Identify which cell holds the provided text, then report its (x, y) central coordinate. 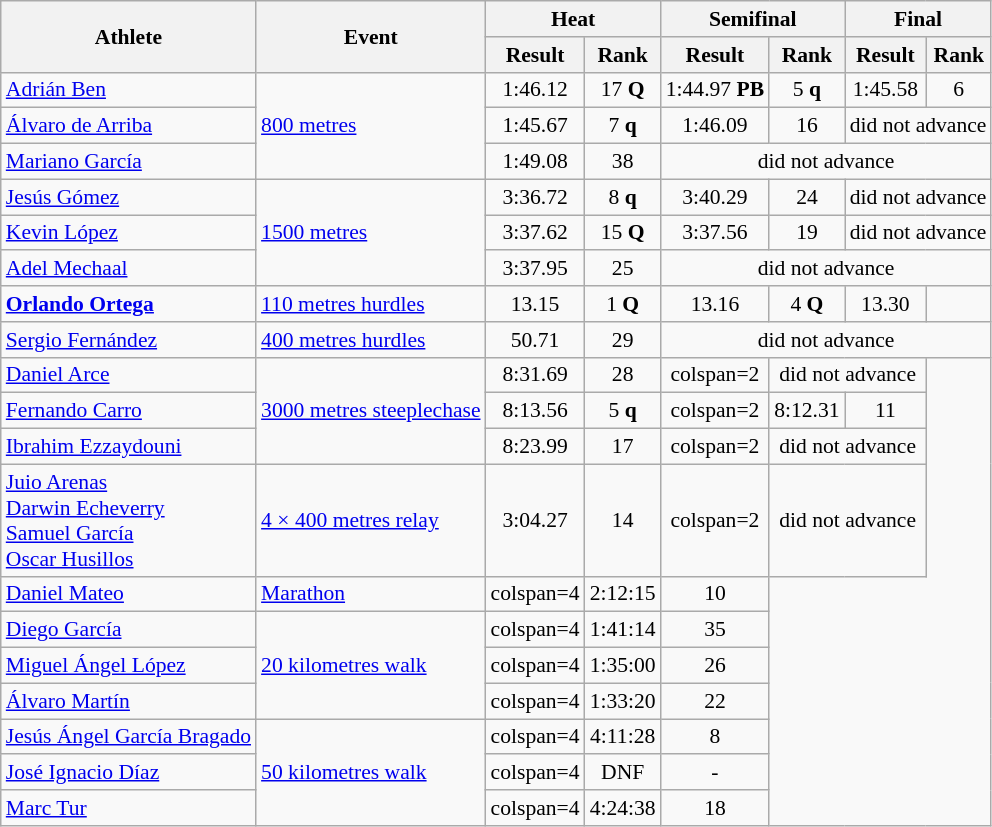
8:23.99 (536, 447)
110 metres hurdles (371, 304)
Orlando Ortega (128, 304)
20 kilometres walk (371, 666)
800 metres (371, 126)
Mariano García (128, 162)
15 Q (623, 233)
Miguel Ángel López (128, 666)
Athlete (128, 36)
DNF (623, 773)
4:11:28 (623, 737)
10 (715, 594)
3:37.95 (536, 269)
Final (918, 19)
4:24:38 (623, 808)
17 Q (623, 90)
1 Q (623, 304)
Sergio Fernández (128, 340)
Semifinal (753, 19)
28 (623, 375)
8 (715, 737)
Daniel Mateo (128, 594)
1:45.67 (536, 126)
4 × 400 metres relay (371, 520)
3:37.62 (536, 233)
11 (886, 411)
1:49.08 (536, 162)
29 (623, 340)
Álvaro Martín (128, 701)
22 (715, 701)
8 q (623, 197)
3000 metres steeplechase (371, 410)
8:13.56 (536, 411)
16 (806, 126)
13.16 (715, 304)
1:45.58 (886, 90)
José Ignacio Díaz (128, 773)
17 (623, 447)
Jesús Gómez (128, 197)
50 kilometres walk (371, 772)
Heat (574, 19)
1:46.12 (536, 90)
1:46.09 (715, 126)
8:31.69 (536, 375)
1:44.97 PB (715, 90)
Diego García (128, 630)
3:04.27 (536, 520)
Fernando Carro (128, 411)
3:36.72 (536, 197)
8:12.31 (806, 411)
Adel Mechaal (128, 269)
35 (715, 630)
1:35:00 (623, 666)
19 (806, 233)
Álvaro de Arriba (128, 126)
25 (623, 269)
7 q (623, 126)
6 (958, 90)
4 Q (806, 304)
Marc Tur (128, 808)
26 (715, 666)
1:41:14 (623, 630)
1500 metres (371, 232)
1:33:20 (623, 701)
13.15 (536, 304)
Daniel Arce (128, 375)
Event (371, 36)
38 (623, 162)
2:12:15 (623, 594)
50.71 (536, 340)
Jesús Ángel García Bragado (128, 737)
3:40.29 (715, 197)
Ibrahim Ezzaydouni (128, 447)
18 (715, 808)
400 metres hurdles (371, 340)
24 (806, 197)
13.30 (886, 304)
Marathon (371, 594)
Juio ArenasDarwin EcheverrySamuel GarcíaOscar Husillos (128, 520)
14 (623, 520)
3:37.56 (715, 233)
Kevin López (128, 233)
Adrián Ben (128, 90)
- (715, 773)
